Detect which cell encompasses the target text, then output its (X, Y) center coordinate. 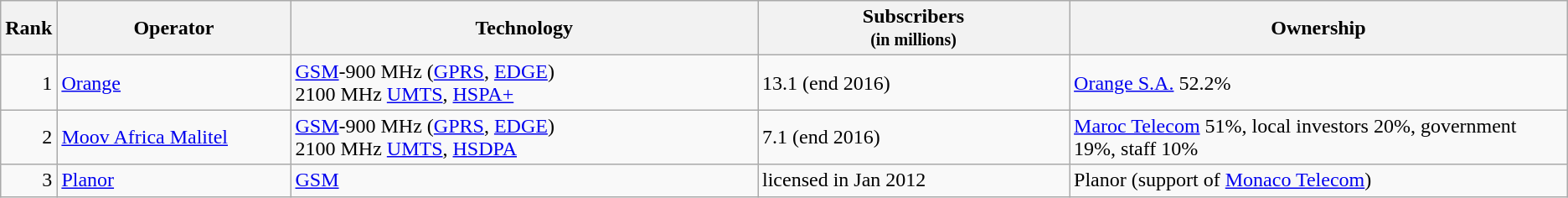
Orange S.A. 52.2% (1318, 82)
13.1 (end 2016) (913, 82)
Maroc Telecom 51%, local investors 20%, government 19%, staff 10% (1318, 138)
GSM-900 MHz (GPRS, EDGE)2100 MHz UMTS, HSPA+ (524, 82)
3 (28, 180)
licensed in Jan 2012 (913, 180)
Planor (support of Monaco Telecom) (1318, 180)
Moov Africa Malitel (174, 138)
Ownership (1318, 29)
Rank (28, 29)
GSM-900 MHz (GPRS, EDGE)2100 MHz UMTS, HSDPA (524, 138)
Orange (174, 82)
2 (28, 138)
Operator (174, 29)
GSM (524, 180)
Planor (174, 180)
Technology (524, 29)
Subscribers(in millions) (913, 29)
7.1 (end 2016) (913, 138)
1 (28, 82)
